Detect which cell encompasses the target text, then output its (x, y) center coordinate. 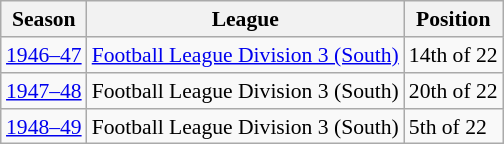
Season (44, 19)
20th of 22 (454, 91)
League (246, 19)
14th of 22 (454, 55)
1946–47 (44, 55)
1948–49 (44, 126)
Position (454, 19)
1947–48 (44, 91)
5th of 22 (454, 126)
